Pinpoint the cell where the given text exists, returning its [X, Y] midpoint coordinate. 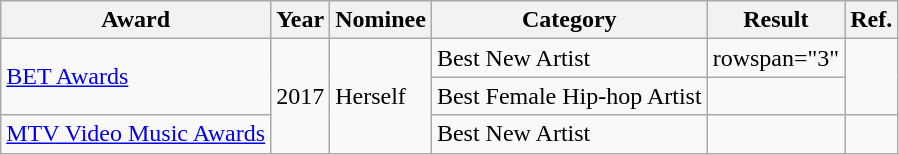
rowspan="3" [776, 58]
Year [300, 20]
Nominee [381, 20]
Result [776, 20]
BET Awards [136, 77]
Ref. [872, 20]
2017 [300, 96]
MTV Video Music Awards [136, 134]
Award [136, 20]
Best Female Hip-hop Artist [569, 96]
Herself [381, 96]
Category [569, 20]
